Pinpoint the cell where the given text exists, returning its [X, Y] midpoint coordinate. 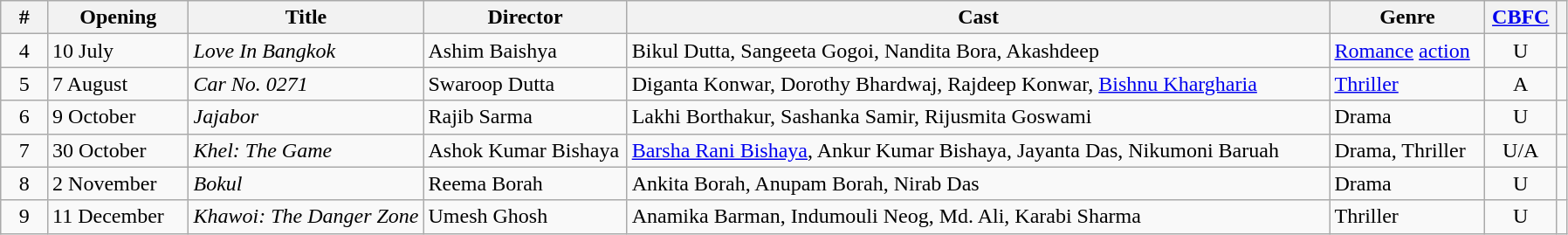
Bokul [306, 183]
10 July [119, 51]
8 [24, 183]
7 August [119, 84]
Khel: The Game [306, 150]
Ashok Kumar Bishaya [526, 150]
Ashim Baishya [526, 51]
Car No. 0271 [306, 84]
9 [24, 217]
CBFC [1521, 17]
Barsha Rani Bishaya, Ankur Kumar Bishaya, Jayanta Das, Nikumoni Baruah [978, 150]
Genre [1407, 17]
Swaroop Dutta [526, 84]
A [1521, 84]
Rajib Sarma [526, 117]
Anamika Barman, Indumouli Neog, Md. Ali, Karabi Sharma [978, 217]
Khawoi: The Danger Zone [306, 217]
Ankita Borah, Anupam Borah, Nirab Das [978, 183]
Diganta Konwar, Dorothy Bhardwaj, Rajdeep Konwar, Bishnu Khargharia [978, 84]
7 [24, 150]
# [24, 17]
5 [24, 84]
Jajabor [306, 117]
Cast [978, 17]
Drama, Thriller [1407, 150]
6 [24, 117]
Director [526, 17]
Title [306, 17]
Opening [119, 17]
U/A [1521, 150]
Umesh Ghosh [526, 217]
Reema Borah [526, 183]
Bikul Dutta, Sangeeta Gogoi, Nandita Bora, Akashdeep [978, 51]
Love In Bangkok [306, 51]
4 [24, 51]
11 December [119, 217]
9 October [119, 117]
30 October [119, 150]
2 November [119, 183]
Romance action [1407, 51]
Lakhi Borthakur, Sashanka Samir, Rijusmita Goswami [978, 117]
